For the text-containing cell, return its midpoint in [X, Y] coordinate format. 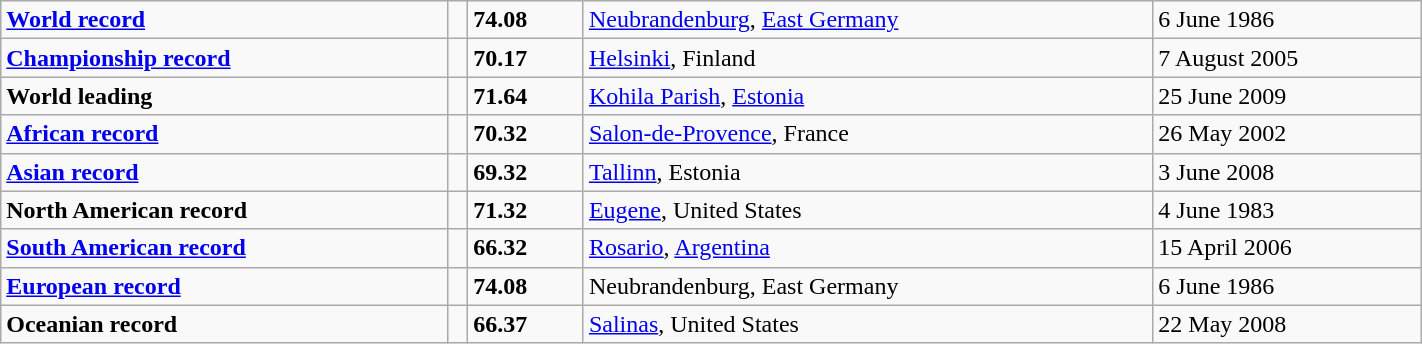
Kohila Parish, Estonia [868, 96]
Helsinki, Finland [868, 58]
Oceanian record [224, 324]
Eugene, United States [868, 210]
66.32 [526, 248]
World leading [224, 96]
70.17 [526, 58]
World record [224, 20]
69.32 [526, 172]
22 May 2008 [1287, 324]
Rosario, Argentina [868, 248]
70.32 [526, 134]
North American record [224, 210]
71.64 [526, 96]
15 April 2006 [1287, 248]
7 August 2005 [1287, 58]
71.32 [526, 210]
3 June 2008 [1287, 172]
African record [224, 134]
26 May 2002 [1287, 134]
4 June 1983 [1287, 210]
Championship record [224, 58]
Tallinn, Estonia [868, 172]
Salinas, United States [868, 324]
Asian record [224, 172]
25 June 2009 [1287, 96]
66.37 [526, 324]
Salon-de-Provence, France [868, 134]
South American record [224, 248]
European record [224, 286]
